Provide the (x, y) coordinate of the cell's center where the given text is located.  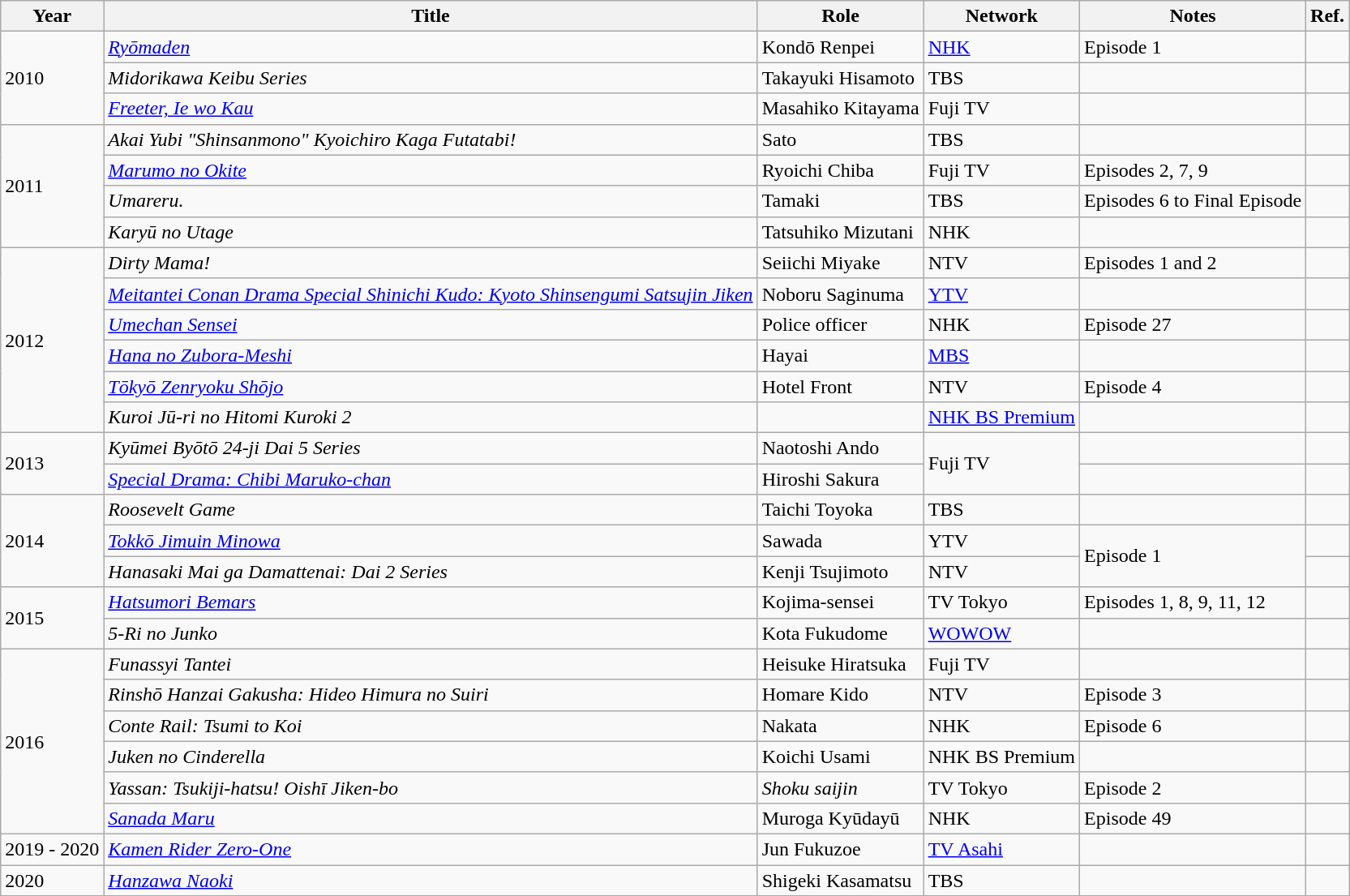
Kamen Rider Zero-One (431, 849)
2012 (52, 340)
Umareru. (431, 201)
Title (431, 16)
Shoku saijin (840, 787)
Freeter, Ie wo Kau (431, 109)
Role (840, 16)
Naotoshi Ando (840, 448)
Episode 6 (1194, 726)
Marumo no Okite (431, 170)
MBS (1001, 355)
Ryōmaden (431, 47)
Tatsuhiko Mizutani (840, 232)
Jun Fukuzoe (840, 849)
Hayai (840, 355)
Taichi Toyoka (840, 510)
Tamaki (840, 201)
Akai Yubi "Shinsanmono" Kyoichiro Kaga Futatabi! (431, 139)
Masahiko Kitayama (840, 109)
Dirty Mama! (431, 263)
Nakata (840, 726)
Hiroshi Sakura (840, 479)
Episodes 2, 7, 9 (1194, 170)
Ref. (1328, 16)
Hotel Front (840, 387)
Police officer (840, 324)
Kuroi Jū-ri no Hitomi Kuroki 2 (431, 418)
Tōkyō Zenryoku Shōjo (431, 387)
2014 (52, 541)
Conte Rail: Tsumi to Koi (431, 726)
Kondō Renpei (840, 47)
Noboru Saginuma (840, 294)
Hanasaki Mai ga Damattenai: Dai 2 Series (431, 572)
Meitantei Conan Drama Special Shinichi Kudo: Kyoto Shinsengumi Satsujin Jiken (431, 294)
Ryoichi Chiba (840, 170)
Sato (840, 139)
Episode 49 (1194, 818)
Karyū no Utage (431, 232)
Kenji Tsujimoto (840, 572)
Juken no Cinderella (431, 757)
2020 (52, 880)
Kota Fukudome (840, 633)
Hatsumori Bemars (431, 602)
Tokkō Jimuin Minowa (431, 541)
Special Drama: Chibi Maruko-chan (431, 479)
Hanzawa Naoki (431, 880)
Funassyi Tantei (431, 664)
2019 - 2020 (52, 849)
Heisuke Hiratsuka (840, 664)
WOWOW (1001, 633)
5-Ri no Junko (431, 633)
Muroga Kyūdayū (840, 818)
Episode 2 (1194, 787)
Episodes 1, 8, 9, 11, 12 (1194, 602)
Episode 27 (1194, 324)
2013 (52, 464)
TV Asahi (1001, 849)
Yassan: Tsukiji-hatsu! Oishī Jiken-bo (431, 787)
Shigeki Kasamatsu (840, 880)
Sawada (840, 541)
Kyūmei Byōtō 24-ji Dai 5 Series (431, 448)
Koichi Usami (840, 757)
Notes (1194, 16)
Episode 4 (1194, 387)
2010 (52, 78)
Episodes 1 and 2 (1194, 263)
Episodes 6 to Final Episode (1194, 201)
2015 (52, 618)
Takayuki Hisamoto (840, 78)
Year (52, 16)
Hana no Zubora-Meshi (431, 355)
Kojima-sensei (840, 602)
Umechan Sensei (431, 324)
Seiichi Miyake (840, 263)
Roosevelt Game (431, 510)
Sanada Maru (431, 818)
Rinshō Hanzai Gakusha: Hideo Himura no Suiri (431, 695)
Midorikawa Keibu Series (431, 78)
Episode 3 (1194, 695)
Homare Kido (840, 695)
2016 (52, 741)
Network (1001, 16)
2011 (52, 186)
